Find where the given text appears and provide that cell's center as (x, y) coordinate. 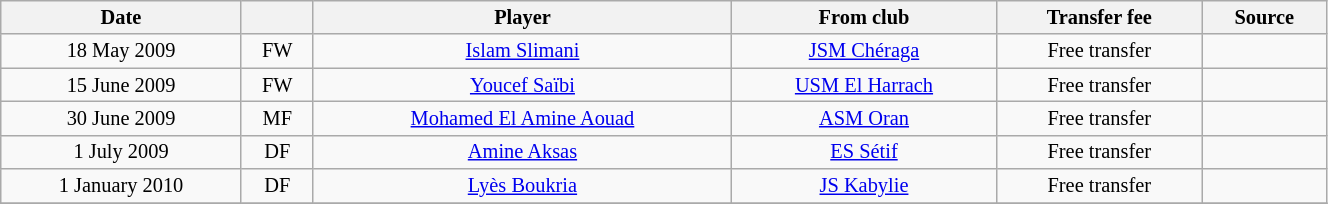
MF (277, 118)
Player (522, 17)
Amine Aksas (522, 152)
ES Sétif (864, 152)
1 January 2010 (122, 186)
18 May 2009 (122, 51)
Mohamed El Amine Aouad (522, 118)
Islam Slimani (522, 51)
Transfer fee (1099, 17)
Date (122, 17)
30 June 2009 (122, 118)
USM El Harrach (864, 85)
From club (864, 17)
JSM Chéraga (864, 51)
1 July 2009 (122, 152)
15 June 2009 (122, 85)
Lyès Boukria (522, 186)
Youcef Saïbi (522, 85)
ASM Oran (864, 118)
JS Kabylie (864, 186)
Source (1264, 17)
